Identify which cell holds the provided text, then report its (x, y) central coordinate. 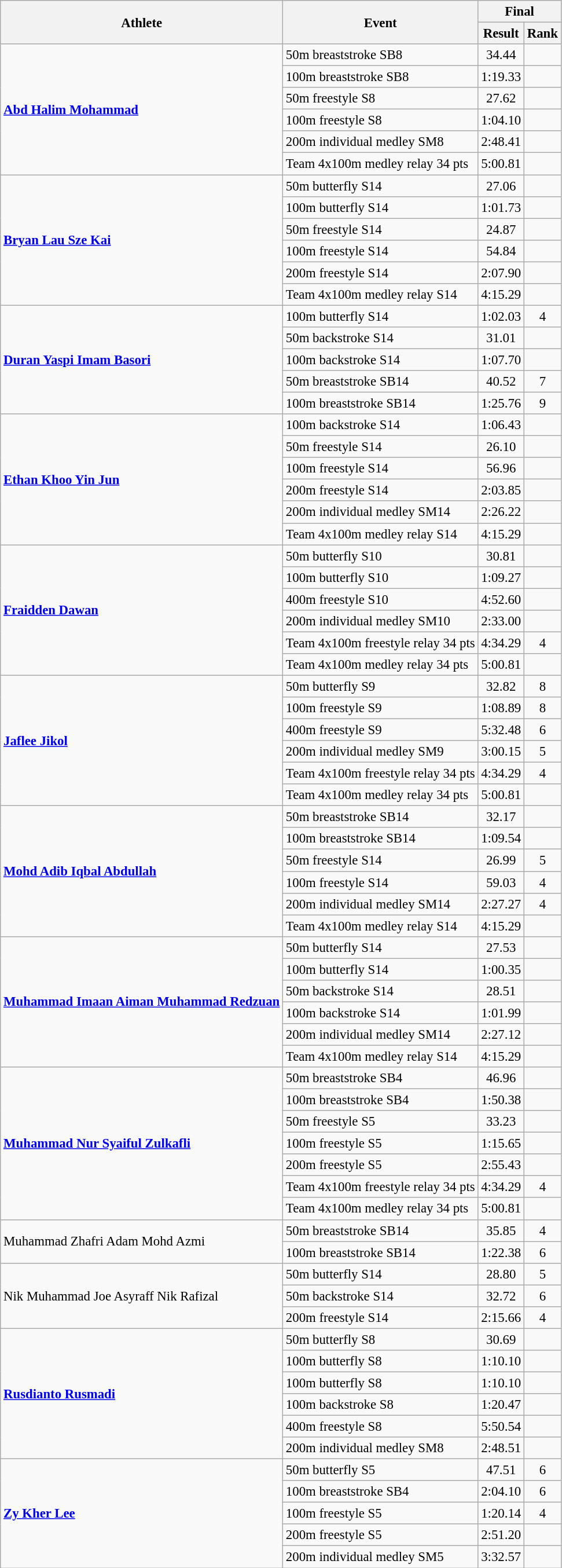
56.96 (501, 468)
2:03.85 (501, 490)
200m individual medley SM10 (381, 621)
2:15.66 (501, 1318)
50m breaststroke SB8 (381, 55)
54.84 (501, 251)
31.01 (501, 338)
2:27.12 (501, 1035)
Duran Yaspi Imam Basori (142, 360)
1:15.65 (501, 1144)
2:04.10 (501, 1492)
100m freestyle S8 (381, 120)
Nik Muhammad Joe Asyraff Nik Rafizal (142, 1296)
1:08.89 (501, 708)
1:50.38 (501, 1100)
40.52 (501, 382)
1:25.76 (501, 404)
Final (520, 12)
100m breaststroke SB8 (381, 77)
30.81 (501, 556)
50m butterfly S10 (381, 556)
26.10 (501, 447)
27.53 (501, 947)
1:20.14 (501, 1514)
1:00.35 (501, 969)
33.23 (501, 1122)
50m freestyle S5 (381, 1122)
50m butterfly S5 (381, 1470)
2:26.22 (501, 512)
400m freestyle S10 (381, 599)
Zy Kher Lee (142, 1514)
Bryan Lau Sze Kai (142, 240)
9 (542, 404)
400m freestyle S8 (381, 1427)
50m breaststroke SB4 (381, 1078)
1:20.47 (501, 1405)
Event (381, 22)
100m backstroke S8 (381, 1405)
1:06.43 (501, 425)
200m individual medley SM9 (381, 752)
47.51 (501, 1470)
59.03 (501, 882)
3:32.57 (501, 1557)
2:48.51 (501, 1448)
Jaflee Jikol (142, 741)
24.87 (501, 229)
34.44 (501, 55)
50m butterfly S9 (381, 686)
Athlete (142, 22)
100m butterfly S10 (381, 577)
4:52.60 (501, 599)
Mohd Adib Iqbal Abdullah (142, 871)
1:22.38 (501, 1252)
400m freestyle S9 (381, 730)
Muhammad Nur Syaiful Zulkafli (142, 1143)
27.62 (501, 98)
3:00.15 (501, 752)
28.80 (501, 1274)
2:27.27 (501, 904)
2:55.43 (501, 1165)
26.99 (501, 860)
1:19.33 (501, 77)
Result (501, 34)
1:09.54 (501, 839)
Muhammad Zhafri Adam Mohd Azmi (142, 1241)
5:50.54 (501, 1427)
32.17 (501, 817)
50m butterfly S8 (381, 1339)
2:51.20 (501, 1535)
Fraidden Dawan (142, 610)
Muhammad Imaan Aiman Muhammad Redzuan (142, 1002)
1:09.27 (501, 577)
5:32.48 (501, 730)
46.96 (501, 1078)
1:04.10 (501, 120)
100m freestyle S9 (381, 708)
2:33.00 (501, 621)
32.82 (501, 686)
Rank (542, 34)
1:07.70 (501, 360)
Ethan Khoo Yin Jun (142, 479)
35.85 (501, 1230)
50m freestyle S8 (381, 98)
32.72 (501, 1296)
200m individual medley SM5 (381, 1557)
Abd Halim Mohammad (142, 109)
30.69 (501, 1339)
1:01.73 (501, 207)
2:07.90 (501, 273)
28.51 (501, 991)
2:48.41 (501, 142)
7 (542, 382)
27.06 (501, 186)
1:02.03 (501, 316)
Rusdianto Rusmadi (142, 1394)
1:01.99 (501, 1013)
